For the text-containing cell, return its midpoint in [X, Y] coordinate format. 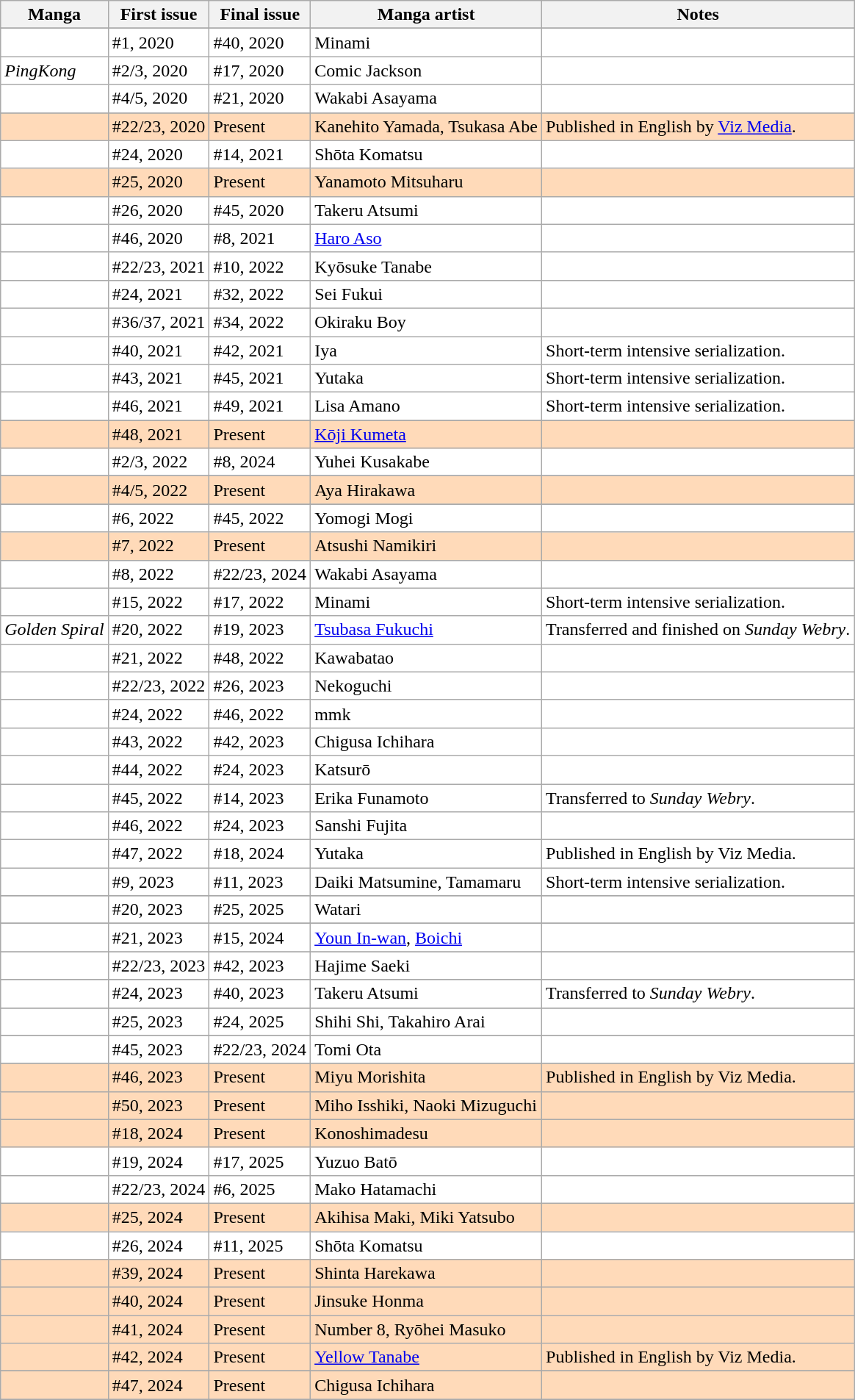
#17, 2025 [260, 1161]
Kanehito Yamada, Tsukasa Abe [426, 126]
Okiraku Boy [426, 322]
#40, 2021 [159, 351]
Akihisa Maki, Miki Yatsubo [426, 1217]
Kyōsuke Tanabe [426, 266]
#22/23, 2023 [159, 966]
#8, 2021 [260, 238]
#46, 2021 [159, 406]
Miyu Morishita [426, 1077]
#47, 2024 [159, 1385]
#2/3, 2020 [159, 71]
#44, 2022 [159, 769]
#20, 2022 [159, 630]
Golden Spiral [54, 630]
Jinsuke Honma [426, 1302]
#45, 2020 [260, 210]
Yuzuo Batō [426, 1161]
#17, 2022 [260, 602]
Final issue [260, 15]
#11, 2025 [260, 1246]
Shihi Shi, Takahiro Arai [426, 1022]
#48, 2021 [159, 434]
#6, 2022 [159, 518]
#25, 2020 [159, 182]
Lisa Amano [426, 406]
#26, 2024 [159, 1246]
Tsubasa Fukuchi [426, 630]
#22/23, 2022 [159, 686]
Miho Isshiki, Naoki Mizuguchi [426, 1105]
#17, 2020 [260, 71]
#32, 2022 [260, 294]
Kawabatao [426, 658]
Tomi Ota [426, 1049]
#25, 2023 [159, 1022]
#22/23, 2021 [159, 266]
#34, 2022 [260, 322]
#9, 2023 [159, 882]
#4/5, 2022 [159, 490]
#22/23, 2020 [159, 126]
#42, 2021 [260, 351]
#15, 2024 [260, 938]
Manga [54, 15]
Sanshi Fujita [426, 826]
#50, 2023 [159, 1105]
#24, 2020 [159, 154]
Number 8, Ryōhei Masuko [426, 1329]
#46, 2020 [159, 238]
#21, 2023 [159, 938]
#24, 2022 [159, 714]
#41, 2024 [159, 1329]
Haro Aso [426, 238]
Youn In-wan, Boichi [426, 938]
#24, 2021 [159, 294]
#45, 2023 [159, 1049]
#4/5, 2020 [159, 98]
Konoshimadesu [426, 1133]
#45, 2021 [260, 378]
#49, 2021 [260, 406]
Nekoguchi [426, 686]
#40, 2024 [159, 1302]
#21, 2020 [260, 98]
#2/3, 2022 [159, 462]
Erika Funamoto [426, 797]
Hajime Saeki [426, 966]
Comic Jackson [426, 71]
mmk [426, 714]
Yuhei Kusakabe [426, 462]
Sei Fukui [426, 294]
#15, 2022 [159, 602]
Notes [698, 15]
#40, 2023 [260, 994]
#26, 2020 [159, 210]
Yomogi Mogi [426, 518]
PingKong [54, 71]
Iya [426, 351]
Kōji Kumeta [426, 434]
Transferred and finished on Sunday Webry. [698, 630]
Yellow Tanabe [426, 1357]
Aya Hirakawa [426, 490]
#40, 2020 [260, 43]
#43, 2022 [159, 742]
Shinta Harekawa [426, 1274]
#14, 2023 [260, 797]
Manga artist [426, 15]
#8, 2024 [260, 462]
#48, 2022 [260, 658]
#21, 2022 [159, 658]
#36/37, 2021 [159, 322]
#10, 2022 [260, 266]
#14, 2021 [260, 154]
Yanamoto Mitsuharu [426, 182]
#25, 2025 [260, 910]
#19, 2023 [260, 630]
#25, 2024 [159, 1217]
#1, 2020 [159, 43]
#39, 2024 [159, 1274]
#47, 2022 [159, 854]
Watari [426, 910]
#7, 2022 [159, 546]
#43, 2021 [159, 378]
#46, 2023 [159, 1077]
#42, 2024 [159, 1357]
#20, 2023 [159, 910]
Atsushi Namikiri [426, 546]
Daiki Matsumine, Tamamaru [426, 882]
Katsurō [426, 769]
#19, 2024 [159, 1161]
First issue [159, 15]
#24, 2025 [260, 1022]
#11, 2023 [260, 882]
#26, 2023 [260, 686]
Mako Hatamachi [426, 1189]
#6, 2025 [260, 1189]
#8, 2022 [159, 574]
